Extract the [x, y] coordinate from the center of the cell holding the provided text.  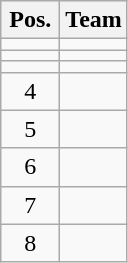
6 [30, 167]
Team [94, 20]
Pos. [30, 20]
5 [30, 129]
8 [30, 243]
4 [30, 91]
7 [30, 205]
